Return the [x, y] coordinate for the center point of the cell that contains the specified text.  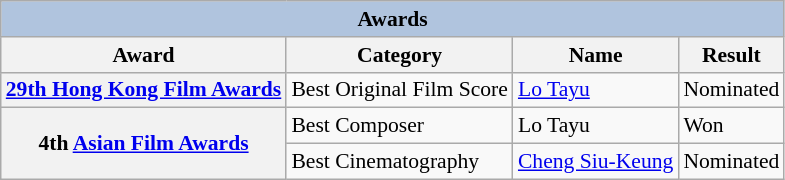
Cheng Siu-Keung [596, 162]
Won [731, 126]
4th Asian Film Awards [144, 144]
Best Composer [400, 126]
Award [144, 55]
Result [731, 55]
Awards [393, 19]
Category [400, 55]
Best Cinematography [400, 162]
Best Original Film Score [400, 90]
Name [596, 55]
29th Hong Kong Film Awards [144, 90]
